From the cell containing the given text, extract its center point as [x, y] coordinate. 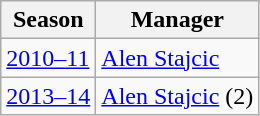
Alen Stajcic [178, 58]
2013–14 [48, 96]
2010–11 [48, 58]
Alen Stajcic (2) [178, 96]
Season [48, 20]
Manager [178, 20]
